Detect which cell encompasses the target text, then output its [x, y] center coordinate. 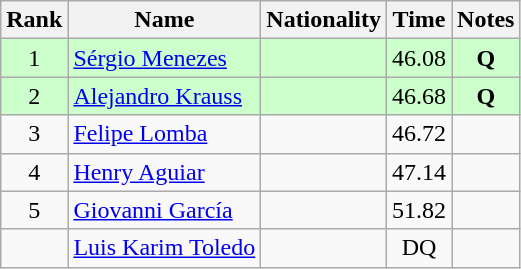
Rank [34, 20]
4 [34, 172]
46.08 [420, 58]
Luis Karim Toledo [164, 248]
Felipe Lomba [164, 134]
Time [420, 20]
1 [34, 58]
Giovanni García [164, 210]
Alejandro Krauss [164, 96]
2 [34, 96]
46.68 [420, 96]
46.72 [420, 134]
Name [164, 20]
Henry Aguiar [164, 172]
5 [34, 210]
47.14 [420, 172]
Nationality [324, 20]
51.82 [420, 210]
Sérgio Menezes [164, 58]
Notes [486, 20]
DQ [420, 248]
3 [34, 134]
